Identify which cell holds the provided text, then report its (x, y) central coordinate. 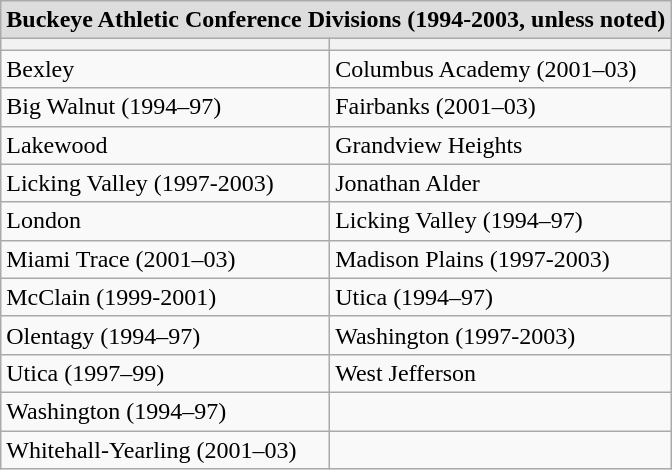
Bexley (166, 69)
McClain (1999-2001) (166, 297)
Whitehall-Yearling (2001–03) (166, 449)
West Jefferson (500, 373)
Miami Trace (2001–03) (166, 259)
London (166, 221)
Columbus Academy (2001–03) (500, 69)
Madison Plains (1997-2003) (500, 259)
Lakewood (166, 145)
Licking Valley (1997-2003) (166, 183)
Big Walnut (1994–97) (166, 107)
Jonathan Alder (500, 183)
Olentagy (1994–97) (166, 335)
Licking Valley (1994–97) (500, 221)
Utica (1997–99) (166, 373)
Washington (1997-2003) (500, 335)
Washington (1994–97) (166, 411)
Utica (1994–97) (500, 297)
Fairbanks (2001–03) (500, 107)
Buckeye Athletic Conference Divisions (1994-2003, unless noted) (336, 20)
Grandview Heights (500, 145)
